Scan for the cell matching the given text and deliver its (X, Y) coordinate at center. 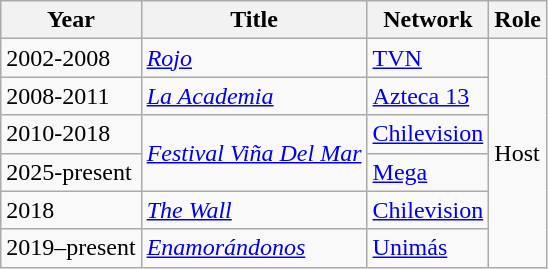
Enamorándonos (254, 248)
Network (428, 20)
Year (71, 20)
TVN (428, 58)
2025-present (71, 172)
Rojo (254, 58)
Mega (428, 172)
2002-2008 (71, 58)
2008-2011 (71, 96)
Title (254, 20)
Azteca 13 (428, 96)
Unimás (428, 248)
2010-2018 (71, 134)
2019–present (71, 248)
Festival Viña Del Mar (254, 153)
2018 (71, 210)
La Academia (254, 96)
Host (518, 153)
Role (518, 20)
The Wall (254, 210)
